Provide the [x, y] coordinate of the cell's center where the given text is located.  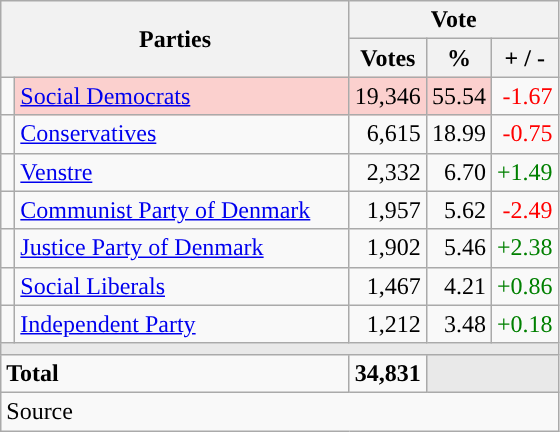
+0.18 [524, 324]
+1.49 [524, 172]
Communist Party of Denmark [182, 210]
1,467 [388, 286]
1,957 [388, 210]
% [458, 58]
1,902 [388, 248]
Independent Party [182, 324]
6.70 [458, 172]
4.21 [458, 286]
+ / - [524, 58]
2,332 [388, 172]
-1.67 [524, 96]
Vote [454, 20]
19,346 [388, 96]
55.54 [458, 96]
-2.49 [524, 210]
+0.86 [524, 286]
Total [176, 373]
Parties [176, 39]
Justice Party of Denmark [182, 248]
5.46 [458, 248]
34,831 [388, 373]
18.99 [458, 134]
Votes [388, 58]
-0.75 [524, 134]
Social Liberals [182, 286]
1,212 [388, 324]
Source [280, 411]
Social Democrats [182, 96]
3.48 [458, 324]
Venstre [182, 172]
6,615 [388, 134]
5.62 [458, 210]
+2.38 [524, 248]
Conservatives [182, 134]
